Extract the (X, Y) coordinate from the center of the cell holding the provided text.  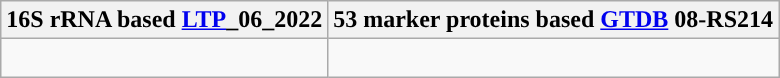
53 marker proteins based GTDB 08-RS214 (554, 20)
16S rRNA based LTP_06_2022 (164, 20)
